Provide the [X, Y] coordinate of the cell's center where the given text is located.  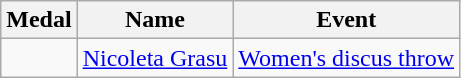
Event [346, 20]
Medal [39, 20]
Name [155, 20]
Nicoleta Grasu [155, 58]
Women's discus throw [346, 58]
